Capture the cell that displays the provided text and extract its [X, Y] central coordinate. 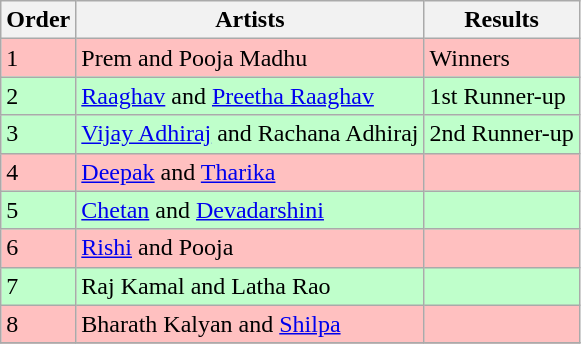
7 [38, 286]
Winners [502, 58]
5 [38, 210]
1 [38, 58]
6 [38, 248]
2 [38, 96]
4 [38, 172]
1st Runner-up [502, 96]
Raaghav and Preetha Raaghav [250, 96]
Raj Kamal and Latha Rao [250, 286]
Vijay Adhiraj and Rachana Adhiraj [250, 134]
Rishi and Pooja [250, 248]
Bharath Kalyan and Shilpa [250, 324]
2nd Runner-up [502, 134]
Chetan and Devadarshini [250, 210]
Deepak and Tharika [250, 172]
Artists [250, 20]
8 [38, 324]
Prem and Pooja Madhu [250, 58]
3 [38, 134]
Order [38, 20]
Results [502, 20]
